Find where the given text appears and provide that cell's center as [X, Y] coordinate. 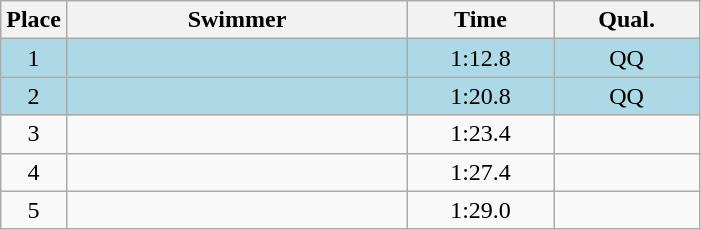
1:12.8 [481, 58]
1 [34, 58]
1:23.4 [481, 134]
1:29.0 [481, 210]
Place [34, 20]
4 [34, 172]
1:27.4 [481, 172]
5 [34, 210]
1:20.8 [481, 96]
Qual. [627, 20]
2 [34, 96]
3 [34, 134]
Time [481, 20]
Swimmer [236, 20]
